Output the [X, Y] coordinate of the center of the cell containing the given text.  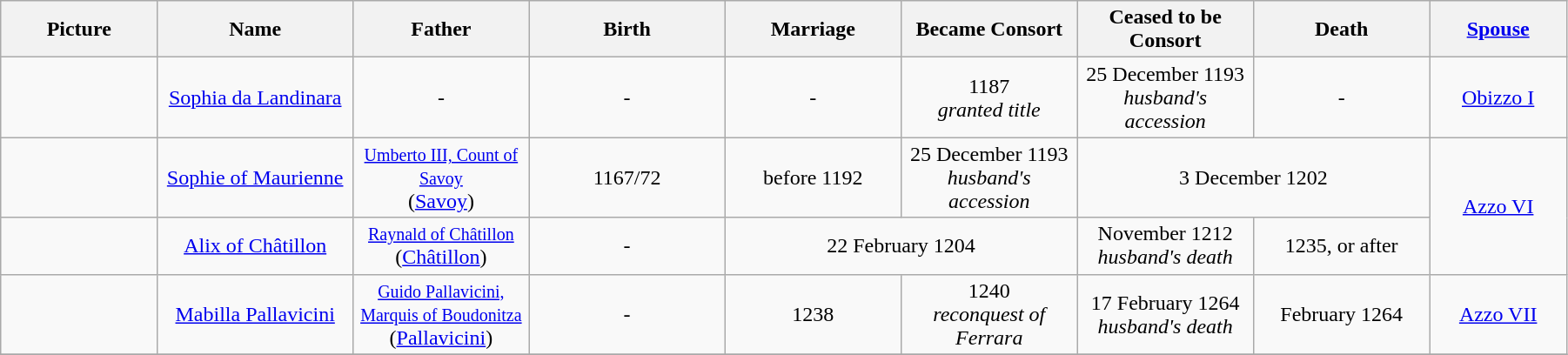
Alix of Châtillon [256, 245]
Became Consort [989, 30]
Spouse [1498, 30]
Birth [627, 30]
February 1264 [1341, 314]
3 December 1202 [1253, 177]
November 1212husband's death [1165, 245]
Father [441, 30]
Ceased to be Consort [1165, 30]
17 February 1264husband's death [1165, 314]
1235, or after [1341, 245]
Death [1341, 30]
1187granted title [989, 97]
Picture [79, 30]
before 1192 [813, 177]
Azzo VII [1498, 314]
1240reconquest of Ferrara [989, 314]
Azzo VI [1498, 205]
Marriage [813, 30]
Guido Pallavicini, Marquis of Boudonitza (Pallavicini) [441, 314]
1167/72 [627, 177]
1238 [813, 314]
Mabilla Pallavicini [256, 314]
22 February 1204 [901, 245]
Raynald of Châtillon(Châtillon) [441, 245]
Sophia da Landinara [256, 97]
Sophie of Maurienne [256, 177]
Umberto III, Count of Savoy(Savoy) [441, 177]
Obizzo I [1498, 97]
Name [256, 30]
